Extract the (X, Y) coordinate from the center of the cell holding the provided text.  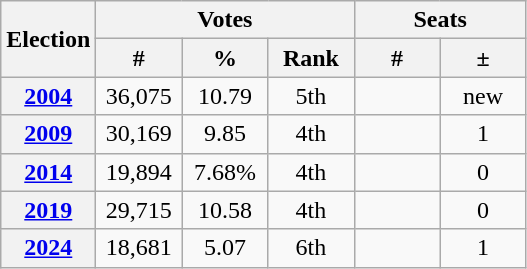
5th (311, 96)
% (225, 58)
new (483, 96)
10.58 (225, 210)
2004 (48, 96)
Seats (440, 20)
10.79 (225, 96)
2019 (48, 210)
Votes (225, 20)
18,681 (139, 248)
19,894 (139, 172)
30,169 (139, 134)
7.68% (225, 172)
36,075 (139, 96)
Rank (311, 58)
29,715 (139, 210)
9.85 (225, 134)
Election (48, 39)
2024 (48, 248)
2014 (48, 172)
± (483, 58)
2009 (48, 134)
6th (311, 248)
5.07 (225, 248)
